Locate the cell with the specified text and output its [X, Y] center coordinate. 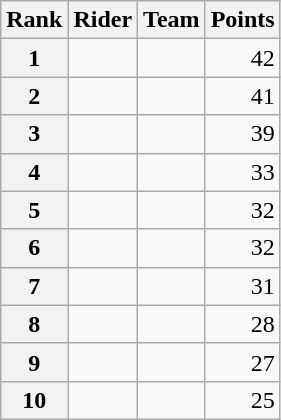
42 [242, 58]
1 [34, 58]
10 [34, 400]
3 [34, 134]
9 [34, 362]
6 [34, 248]
41 [242, 96]
Points [242, 20]
27 [242, 362]
31 [242, 286]
33 [242, 172]
28 [242, 324]
Rider [103, 20]
8 [34, 324]
4 [34, 172]
2 [34, 96]
Team [172, 20]
5 [34, 210]
39 [242, 134]
25 [242, 400]
7 [34, 286]
Rank [34, 20]
